Provide the (X, Y) coordinate of the cell's center where the given text is located.  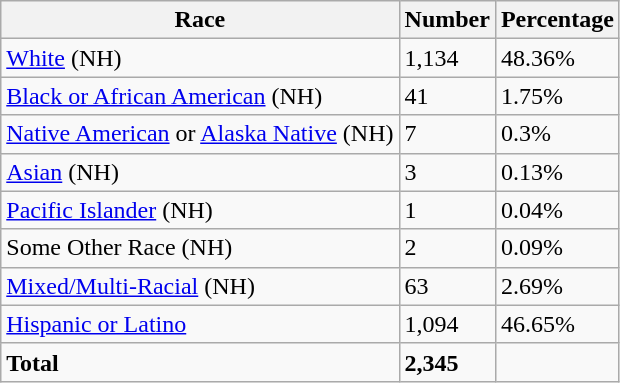
63 (447, 286)
46.65% (557, 324)
Race (200, 20)
2,345 (447, 362)
Number (447, 20)
Total (200, 362)
48.36% (557, 58)
Pacific Islander (NH) (200, 210)
Some Other Race (NH) (200, 248)
Asian (NH) (200, 172)
7 (447, 134)
2 (447, 248)
Native American or Alaska Native (NH) (200, 134)
41 (447, 96)
2.69% (557, 286)
0.09% (557, 248)
Mixed/Multi-Racial (NH) (200, 286)
0.3% (557, 134)
3 (447, 172)
0.13% (557, 172)
1,094 (447, 324)
White (NH) (200, 58)
1,134 (447, 58)
1 (447, 210)
Percentage (557, 20)
Hispanic or Latino (200, 324)
Black or African American (NH) (200, 96)
1.75% (557, 96)
0.04% (557, 210)
